Provide the (x, y) coordinate of the cell's center where the given text is located.  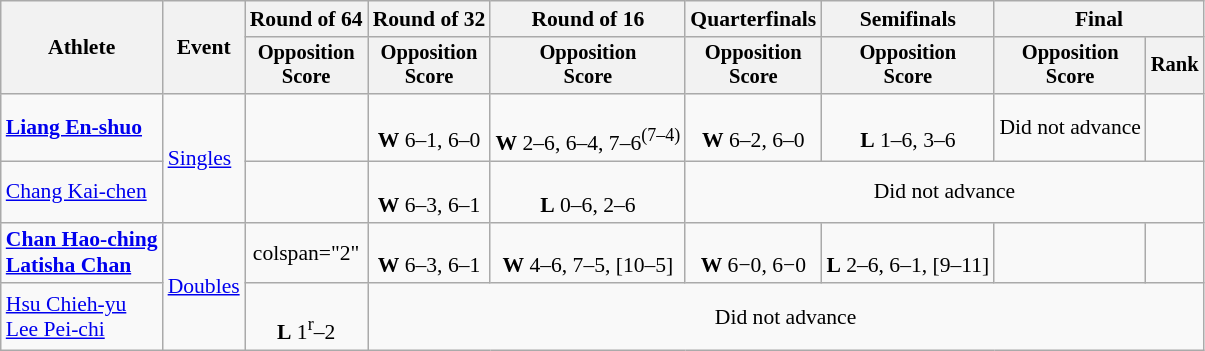
Singles (204, 158)
W 2–6, 6–4, 7–6(7–4) (588, 128)
Round of 32 (430, 19)
Hsu Chieh-yuLee Pei-chi (82, 318)
L 0–6, 2–6 (588, 192)
W 6–2, 6–0 (753, 128)
L 1r–2 (306, 318)
W 4–6, 7–5, [10–5] (588, 252)
W 6−0, 6−0 (753, 252)
Final (1098, 19)
Round of 64 (306, 19)
L 2–6, 6–1, [9–11] (908, 252)
Chan Hao-chingLatisha Chan (82, 252)
Semifinals (908, 19)
Liang En-shuo (82, 128)
Rank (1175, 66)
W 6–1, 6–0 (430, 128)
Round of 16 (588, 19)
Quarterfinals (753, 19)
Chang Kai-chen (82, 192)
colspan="2" (306, 252)
L 1–6, 3–6 (908, 128)
Doubles (204, 286)
Event (204, 48)
Athlete (82, 48)
